Determine the [x, y] coordinate at the center of the cell enclosing the given text.  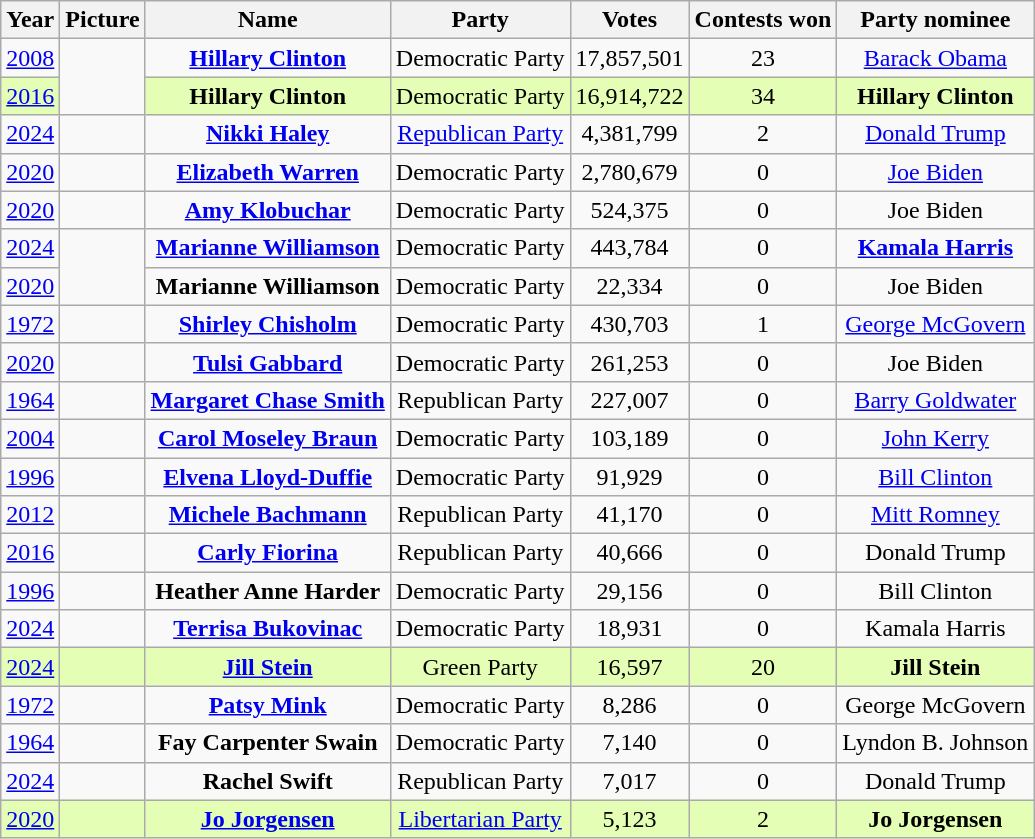
2008 [30, 58]
443,784 [630, 248]
Carly Fiorina [268, 553]
8,286 [630, 705]
7,017 [630, 781]
Barack Obama [936, 58]
Name [268, 20]
41,170 [630, 515]
Shirley Chisholm [268, 324]
16,597 [630, 667]
524,375 [630, 210]
2,780,679 [630, 172]
Year [30, 20]
5,123 [630, 819]
Carol Moseley Braun [268, 438]
2012 [30, 515]
Mitt Romney [936, 515]
Elvena Lloyd-Duffie [268, 477]
Rachel Swift [268, 781]
Michele Bachmann [268, 515]
Green Party [480, 667]
261,253 [630, 362]
Libertarian Party [480, 819]
Fay Carpenter Swain [268, 743]
John Kerry [936, 438]
Elizabeth Warren [268, 172]
Votes [630, 20]
Margaret Chase Smith [268, 400]
23 [763, 58]
34 [763, 96]
Barry Goldwater [936, 400]
40,666 [630, 553]
430,703 [630, 324]
18,931 [630, 629]
1 [763, 324]
227,007 [630, 400]
Amy Klobuchar [268, 210]
2004 [30, 438]
Contests won [763, 20]
29,156 [630, 591]
Nikki Haley [268, 134]
Picture [102, 20]
20 [763, 667]
Party nominee [936, 20]
Terrisa Bukovinac [268, 629]
Tulsi Gabbard [268, 362]
Party [480, 20]
17,857,501 [630, 58]
Heather Anne Harder [268, 591]
7,140 [630, 743]
Patsy Mink [268, 705]
4,381,799 [630, 134]
91,929 [630, 477]
Lyndon B. Johnson [936, 743]
22,334 [630, 286]
103,189 [630, 438]
16,914,722 [630, 96]
